Scan for the cell matching the given text and deliver its (x, y) coordinate at center. 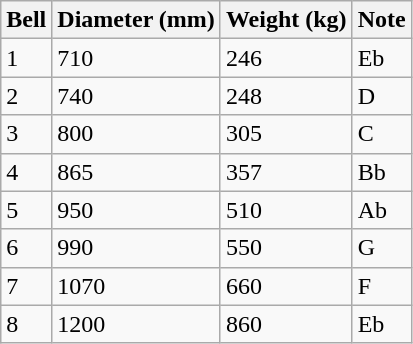
7 (26, 286)
5 (26, 210)
G (382, 248)
305 (286, 134)
357 (286, 172)
D (382, 96)
865 (136, 172)
3 (26, 134)
990 (136, 248)
Ab (382, 210)
740 (136, 96)
1200 (136, 324)
6 (26, 248)
C (382, 134)
860 (286, 324)
Note (382, 20)
4 (26, 172)
800 (136, 134)
660 (286, 286)
Bell (26, 20)
2 (26, 96)
F (382, 286)
1 (26, 58)
Bb (382, 172)
1070 (136, 286)
950 (136, 210)
Diameter (mm) (136, 20)
710 (136, 58)
510 (286, 210)
246 (286, 58)
550 (286, 248)
Weight (kg) (286, 20)
248 (286, 96)
8 (26, 324)
